Identify which cell holds the provided text, then report its [X, Y] central coordinate. 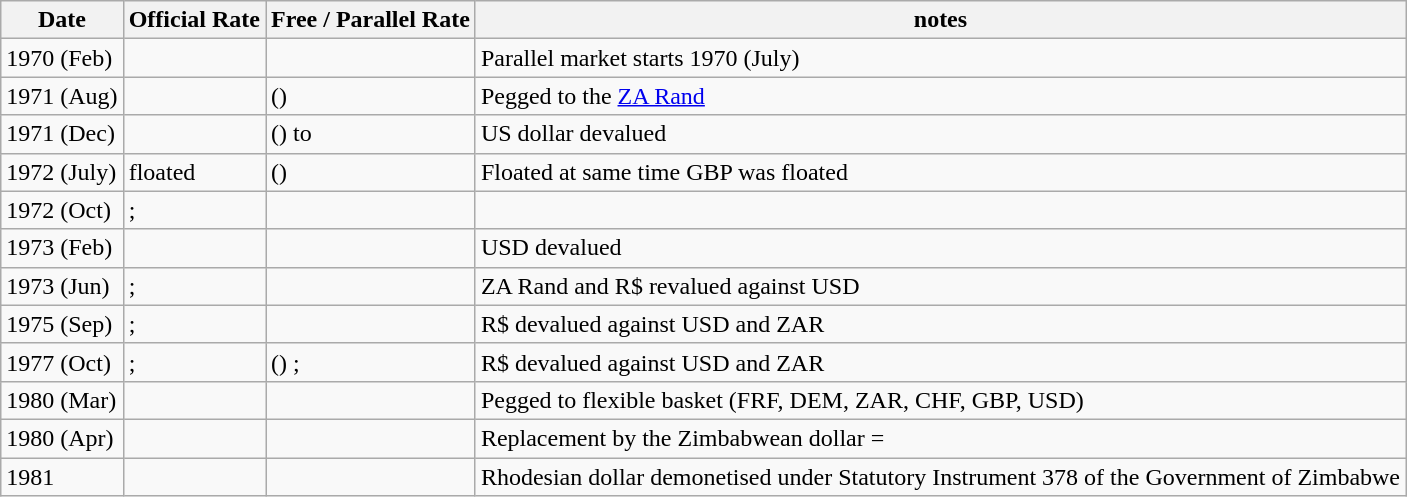
Replacement by the Zimbabwean dollar = [940, 438]
Floated at same time GBP was floated [940, 172]
1981 [62, 477]
1973 (Feb) [62, 248]
1972 (July) [62, 172]
floated [194, 172]
Rhodesian dollar demonetised under Statutory Instrument 378 of the Government of Zimbabwe [940, 477]
Date [62, 20]
1971 (Aug) [62, 96]
Official Rate [194, 20]
1972 (Oct) [62, 210]
1973 (Jun) [62, 286]
Pegged to the ZA Rand [940, 96]
1975 (Sep) [62, 324]
USD devalued [940, 248]
Parallel market starts 1970 (July) [940, 58]
1970 (Feb) [62, 58]
US dollar devalued [940, 134]
ZA Rand and R$ revalued against USD [940, 286]
() ; [371, 362]
1977 (Oct) [62, 362]
notes [940, 20]
1980 (Mar) [62, 400]
1971 (Dec) [62, 134]
() to [371, 134]
1980 (Apr) [62, 438]
Free / Parallel Rate [371, 20]
Pegged to flexible basket (FRF, DEM, ZAR, CHF, GBP, USD) [940, 400]
